Identify which cell holds the provided text, then report its (x, y) central coordinate. 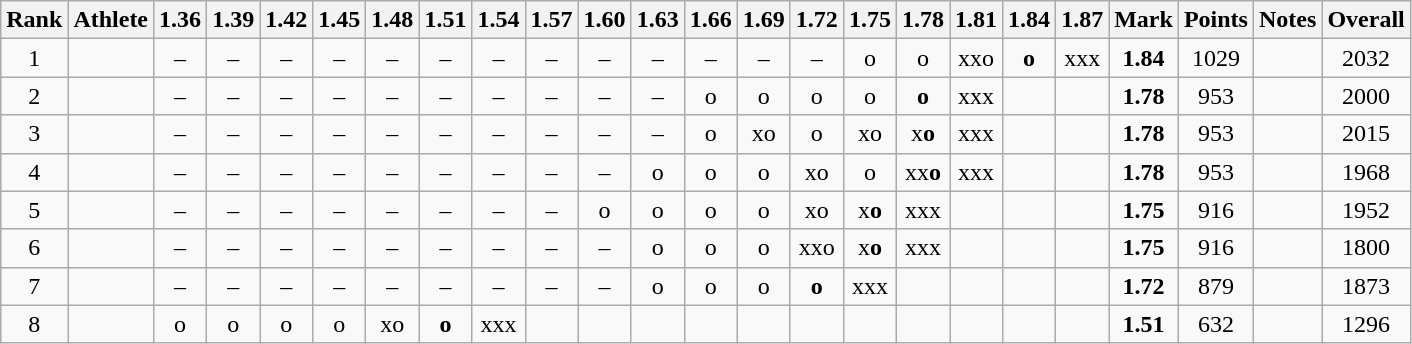
7 (34, 286)
1873 (1366, 286)
1800 (1366, 248)
1296 (1366, 324)
Athlete (111, 20)
1.48 (392, 20)
8 (34, 324)
Points (1216, 20)
Rank (34, 20)
879 (1216, 286)
5 (34, 210)
1.66 (710, 20)
1.45 (340, 20)
1.87 (1082, 20)
1952 (1366, 210)
Overall (1366, 20)
2015 (1366, 134)
2000 (1366, 96)
Notes (1287, 20)
1.42 (286, 20)
1.81 (976, 20)
632 (1216, 324)
1.69 (764, 20)
6 (34, 248)
1.36 (180, 20)
1.54 (498, 20)
2 (34, 96)
2032 (1366, 58)
1.57 (552, 20)
1.60 (604, 20)
1029 (1216, 58)
1 (34, 58)
Mark (1144, 20)
1.39 (234, 20)
3 (34, 134)
4 (34, 172)
1968 (1366, 172)
1.63 (658, 20)
